Return [X, Y] of the center of cell containing provided text 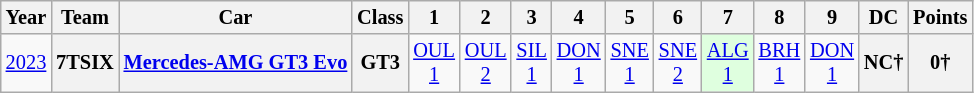
9 [832, 17]
6 [678, 17]
OUL1 [434, 63]
SNE2 [678, 63]
Team [84, 17]
SIL1 [531, 63]
7TSIX [84, 63]
1 [434, 17]
0† [940, 63]
Points [940, 17]
Car [236, 17]
Year [26, 17]
2 [486, 17]
DC [884, 17]
8 [780, 17]
ALG1 [728, 63]
OUL2 [486, 63]
GT3 [380, 63]
SNE1 [630, 63]
Class [380, 17]
4 [579, 17]
7 [728, 17]
BRH1 [780, 63]
3 [531, 17]
5 [630, 17]
NC† [884, 63]
Mercedes-AMG GT3 Evo [236, 63]
2023 [26, 63]
